Find where the given text appears and provide that cell's center as (x, y) coordinate. 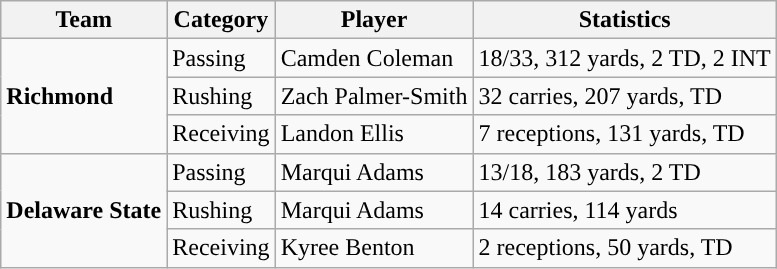
Camden Coleman (374, 58)
Category (221, 20)
Team (84, 20)
2 receptions, 50 yards, TD (624, 248)
Delaware State (84, 210)
32 carries, 207 yards, TD (624, 96)
18/33, 312 yards, 2 TD, 2 INT (624, 58)
14 carries, 114 yards (624, 210)
13/18, 183 yards, 2 TD (624, 172)
Richmond (84, 96)
7 receptions, 131 yards, TD (624, 134)
Landon Ellis (374, 134)
Kyree Benton (374, 248)
Player (374, 20)
Statistics (624, 20)
Zach Palmer-Smith (374, 96)
